For the text-containing cell, return its midpoint in (x, y) coordinate format. 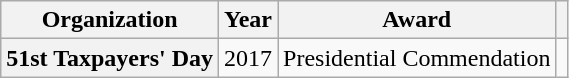
Award (417, 20)
51st Taxpayers' Day (110, 58)
Organization (110, 20)
Year (248, 20)
2017 (248, 58)
Presidential Commendation (417, 58)
